Identify which cell holds the provided text, then report its [X, Y] central coordinate. 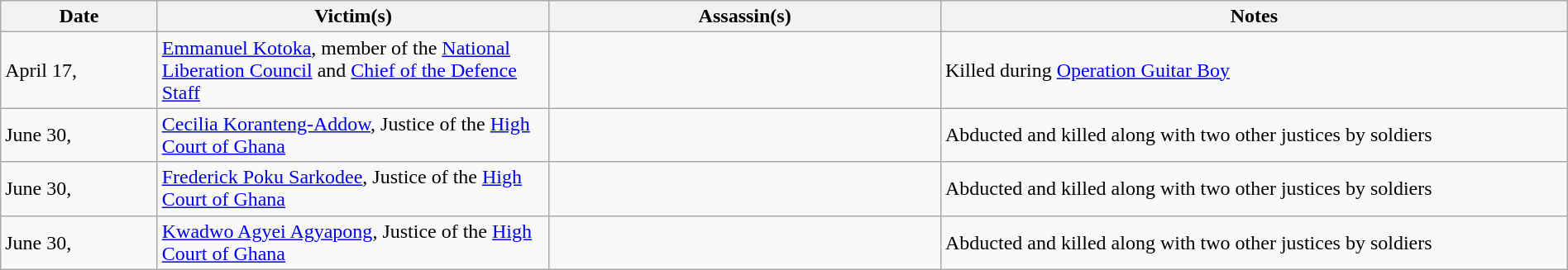
Kwadwo Agyei Agyapong, Justice of the High Court of Ghana [353, 243]
Victim(s) [353, 17]
April 17, [79, 70]
Notes [1254, 17]
Killed during Operation Guitar Boy [1254, 70]
Emmanuel Kotoka, member of the National Liberation Council and Chief of the Defence Staff [353, 70]
Assassin(s) [745, 17]
Date [79, 17]
Frederick Poku Sarkodee, Justice of the High Court of Ghana [353, 188]
Cecilia Koranteng-Addow, Justice of the High Court of Ghana [353, 135]
